Extract the (X, Y) coordinate from the center of the cell holding the provided text.  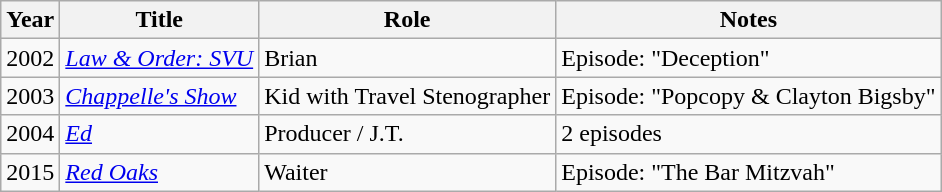
Notes (748, 20)
Role (408, 20)
Episode: "Popcopy & Clayton Bigsby" (748, 96)
2002 (30, 58)
2 episodes (748, 134)
Episode: "Deception" (748, 58)
Episode: "The Bar Mitzvah" (748, 172)
Year (30, 20)
Producer / J.T. (408, 134)
Ed (160, 134)
Title (160, 20)
Red Oaks (160, 172)
2003 (30, 96)
Chappelle's Show (160, 96)
2015 (30, 172)
Kid with Travel Stenographer (408, 96)
2004 (30, 134)
Waiter (408, 172)
Law & Order: SVU (160, 58)
Brian (408, 58)
